Identify which cell holds the provided text, then report its (x, y) central coordinate. 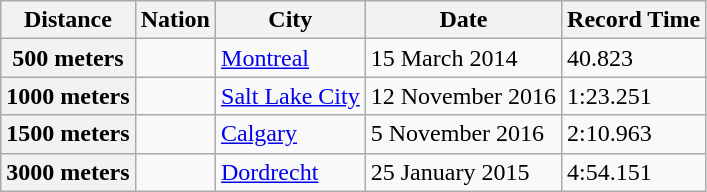
Nation (175, 20)
1000 meters (68, 96)
1:23.251 (634, 96)
Salt Lake City (291, 96)
5 November 2016 (463, 134)
500 meters (68, 58)
3000 meters (68, 172)
Montreal (291, 58)
1500 meters (68, 134)
Dordrecht (291, 172)
4:54.151 (634, 172)
12 November 2016 (463, 96)
Record Time (634, 20)
40.823 (634, 58)
Date (463, 20)
Distance (68, 20)
15 March 2014 (463, 58)
25 January 2015 (463, 172)
Calgary (291, 134)
2:10.963 (634, 134)
City (291, 20)
